Pinpoint the cell where the given text exists, returning its (x, y) midpoint coordinate. 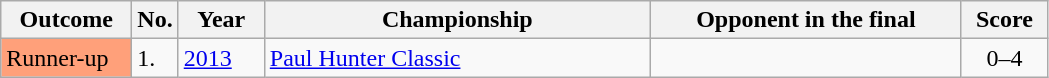
Year (221, 20)
Championship (457, 20)
Paul Hunter Classic (457, 58)
2013 (221, 58)
0–4 (1004, 58)
Outcome (66, 20)
Score (1004, 20)
1. (155, 58)
Runner-up (66, 58)
Opponent in the final (806, 20)
No. (155, 20)
